Locate the cell with the specified text and output its (x, y) center coordinate. 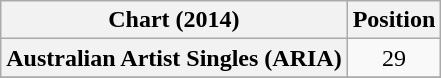
Australian Artist Singles (ARIA) (174, 58)
Chart (2014) (174, 20)
Position (394, 20)
29 (394, 58)
